Return the (x, y) coordinate for the center point of the cell that contains the specified text.  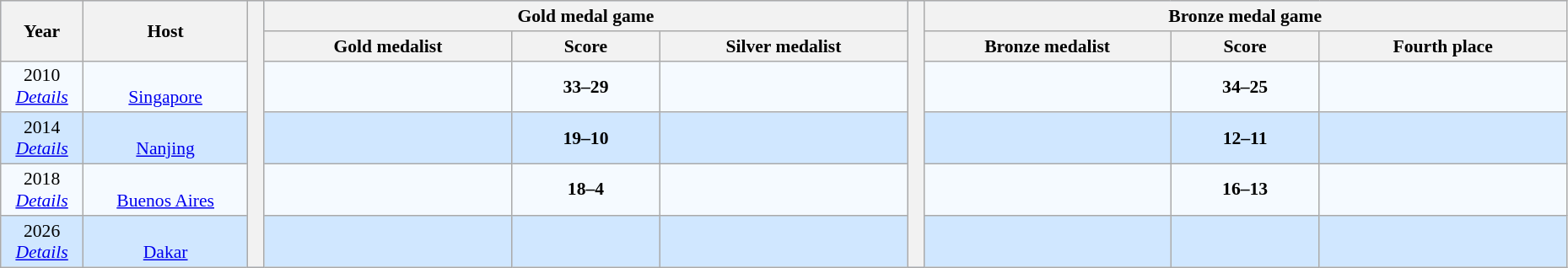
Buenos Aires (165, 190)
Gold medal game (585, 16)
2014Details (42, 138)
34–25 (1245, 86)
2018Details (42, 190)
Host (165, 30)
Singapore (165, 86)
Silver medalist (783, 46)
19–10 (586, 138)
Bronze medalist (1048, 46)
12–11 (1245, 138)
Dakar (165, 241)
2010Details (42, 86)
18–4 (586, 190)
Gold medalist (388, 46)
33–29 (586, 86)
Bronze medal game (1245, 16)
Fourth place (1442, 46)
Nanjing (165, 138)
16–13 (1245, 190)
Year (42, 30)
2026Details (42, 241)
